From the cell containing the given text, extract its center point as (X, Y) coordinate. 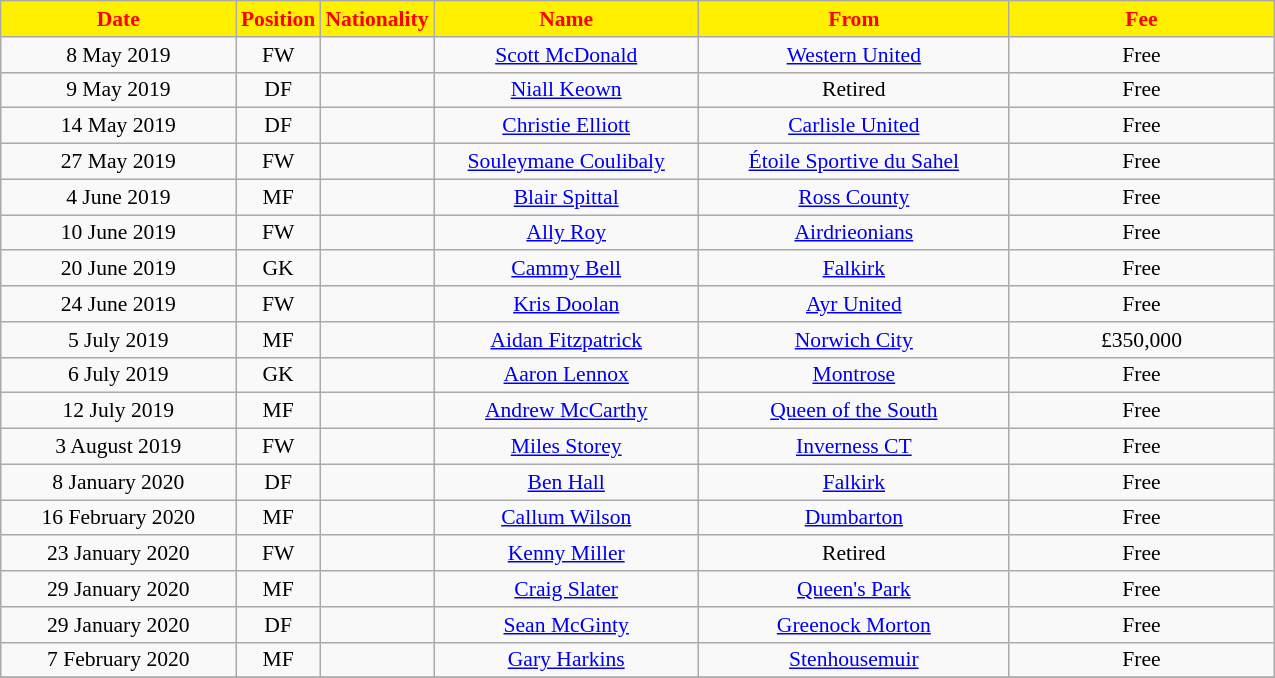
Queen's Park (854, 589)
Date (118, 19)
Montrose (854, 375)
27 May 2019 (118, 162)
Craig Slater (566, 589)
From (854, 19)
Ayr United (854, 304)
Blair Spittal (566, 197)
Fee (1142, 19)
Greenock Morton (854, 625)
Niall Keown (566, 90)
Norwich City (854, 340)
Kris Doolan (566, 304)
Aidan Fitzpatrick (566, 340)
Aaron Lennox (566, 375)
16 February 2020 (118, 518)
Position (278, 19)
10 June 2019 (118, 233)
3 August 2019 (118, 447)
20 June 2019 (118, 269)
Callum Wilson (566, 518)
Souleymane Coulibaly (566, 162)
Stenhousemuir (854, 660)
Nationality (376, 19)
8 May 2019 (118, 55)
Airdrieonians (854, 233)
24 June 2019 (118, 304)
8 January 2020 (118, 482)
Christie Elliott (566, 126)
5 July 2019 (118, 340)
Name (566, 19)
Étoile Sportive du Sahel (854, 162)
6 July 2019 (118, 375)
Sean McGinty (566, 625)
Kenny Miller (566, 554)
Ben Hall (566, 482)
Gary Harkins (566, 660)
Inverness CT (854, 447)
Scott McDonald (566, 55)
Western United (854, 55)
Carlisle United (854, 126)
4 June 2019 (118, 197)
Cammy Bell (566, 269)
Ally Roy (566, 233)
£350,000 (1142, 340)
9 May 2019 (118, 90)
7 February 2020 (118, 660)
Dumbarton (854, 518)
12 July 2019 (118, 411)
23 January 2020 (118, 554)
Queen of the South (854, 411)
Andrew McCarthy (566, 411)
Ross County (854, 197)
Miles Storey (566, 447)
14 May 2019 (118, 126)
